For the text-containing cell, return its midpoint in [X, Y] coordinate format. 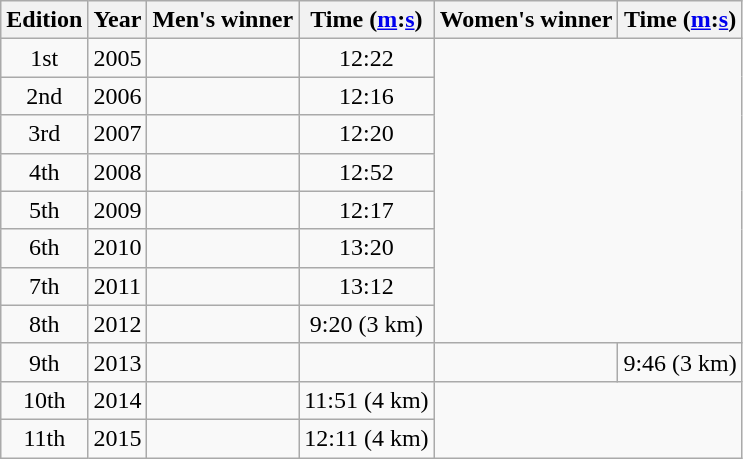
5th [44, 210]
9:20 (3 km) [366, 324]
3rd [44, 134]
2014 [118, 400]
12:52 [366, 172]
2015 [118, 438]
11:51 (4 km) [366, 400]
2011 [118, 286]
2008 [118, 172]
2005 [118, 58]
13:20 [366, 248]
Women's winner [526, 20]
Edition [44, 20]
2010 [118, 248]
7th [44, 286]
4th [44, 172]
9:46 (3 km) [680, 362]
2009 [118, 210]
12:22 [366, 58]
9th [44, 362]
12:17 [366, 210]
8th [44, 324]
12:16 [366, 96]
13:12 [366, 286]
12:11 (4 km) [366, 438]
Year [118, 20]
2012 [118, 324]
11th [44, 438]
10th [44, 400]
12:20 [366, 134]
Men's winner [223, 20]
1st [44, 58]
2013 [118, 362]
2006 [118, 96]
2nd [44, 96]
2007 [118, 134]
6th [44, 248]
